Locate the cell with the specified text and output its (X, Y) center coordinate. 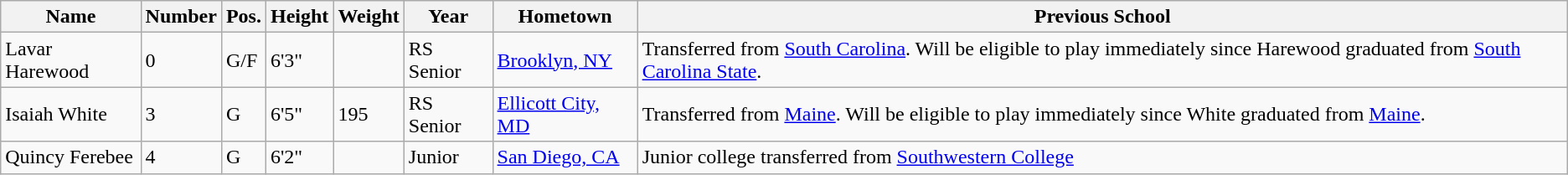
4 (181, 157)
Year (448, 17)
3 (181, 114)
195 (369, 114)
Name (70, 17)
G/F (243, 60)
Pos. (243, 17)
Lavar Harewood (70, 60)
Number (181, 17)
Isaiah White (70, 114)
Transferred from South Carolina. Will be eligible to play immediately since Harewood graduated from South Carolina State. (1102, 60)
6'2" (299, 157)
Quincy Ferebee (70, 157)
6'5" (299, 114)
Ellicott City, MD (565, 114)
San Diego, CA (565, 157)
Hometown (565, 17)
Transferred from Maine. Will be eligible to play immediately since White graduated from Maine. (1102, 114)
Brooklyn, NY (565, 60)
6'3" (299, 60)
Junior (448, 157)
Junior college transferred from Southwestern College (1102, 157)
Previous School (1102, 17)
Weight (369, 17)
Height (299, 17)
0 (181, 60)
